Return [X, Y] of the center of cell containing provided text 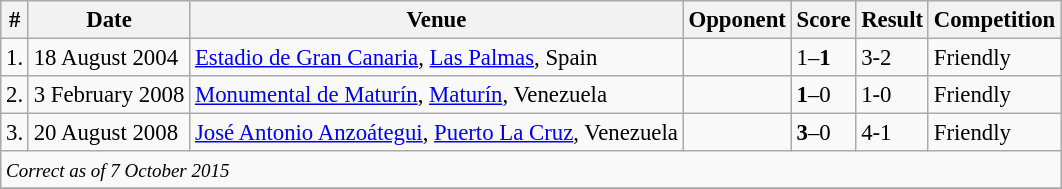
Correct as of 7 October 2015 [531, 170]
# [15, 20]
Opponent [737, 20]
1–0 [824, 95]
Monumental de Maturín, Maturín, Venezuela [437, 95]
1–1 [824, 58]
Estadio de Gran Canaria, Las Palmas, Spain [437, 58]
Competition [994, 20]
3. [15, 133]
18 August 2004 [108, 58]
José Antonio Anzoátegui, Puerto La Cruz, Venezuela [437, 133]
4-1 [892, 133]
Venue [437, 20]
Result [892, 20]
3 February 2008 [108, 95]
1-0 [892, 95]
Date [108, 20]
3-2 [892, 58]
1. [15, 58]
20 August 2008 [108, 133]
Score [824, 20]
3–0 [824, 133]
2. [15, 95]
